Identify which cell holds the provided text, then report its (X, Y) central coordinate. 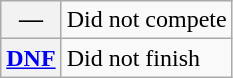
Did not finish (146, 58)
Did not compete (146, 20)
DNF (31, 58)
— (31, 20)
